From the cell containing the given text, extract its center point as [x, y] coordinate. 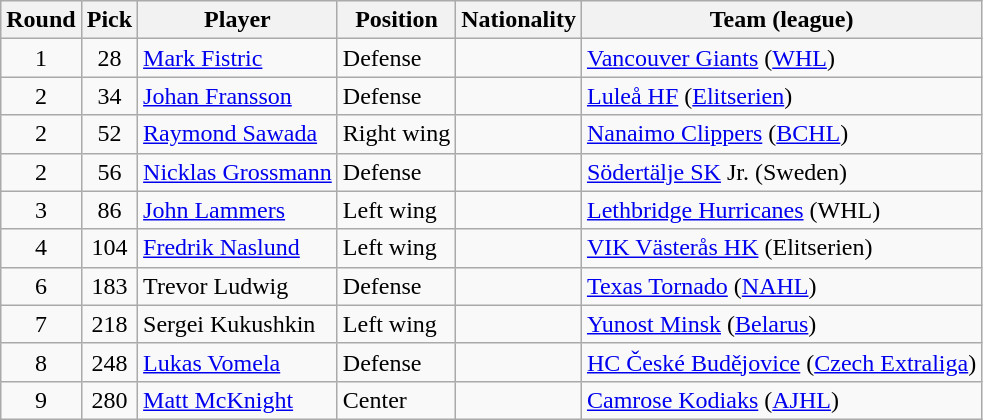
Position [396, 20]
4 [41, 248]
Center [396, 400]
Trevor Ludwig [238, 286]
104 [109, 248]
Nanaimo Clippers (BCHL) [781, 134]
Luleå HF (Elitserien) [781, 96]
183 [109, 286]
Team (league) [781, 20]
Vancouver Giants (WHL) [781, 58]
1 [41, 58]
Nationality [519, 20]
9 [41, 400]
52 [109, 134]
7 [41, 324]
Nicklas Grossmann [238, 172]
56 [109, 172]
Sergei Kukushkin [238, 324]
Round [41, 20]
Texas Tornado (NAHL) [781, 286]
28 [109, 58]
Mark Fistric [238, 58]
John Lammers [238, 210]
6 [41, 286]
Johan Fransson [238, 96]
34 [109, 96]
Pick [109, 20]
VIK Västerås HK (Elitserien) [781, 248]
HC České Budějovice (Czech Extraliga) [781, 362]
Matt McKnight [238, 400]
Raymond Sawada [238, 134]
Södertälje SK Jr. (Sweden) [781, 172]
Right wing [396, 134]
Yunost Minsk (Belarus) [781, 324]
8 [41, 362]
218 [109, 324]
Lethbridge Hurricanes (WHL) [781, 210]
Camrose Kodiaks (AJHL) [781, 400]
Fredrik Naslund [238, 248]
86 [109, 210]
3 [41, 210]
248 [109, 362]
Player [238, 20]
280 [109, 400]
Lukas Vomela [238, 362]
